For the text-containing cell, return its midpoint in (X, Y) coordinate format. 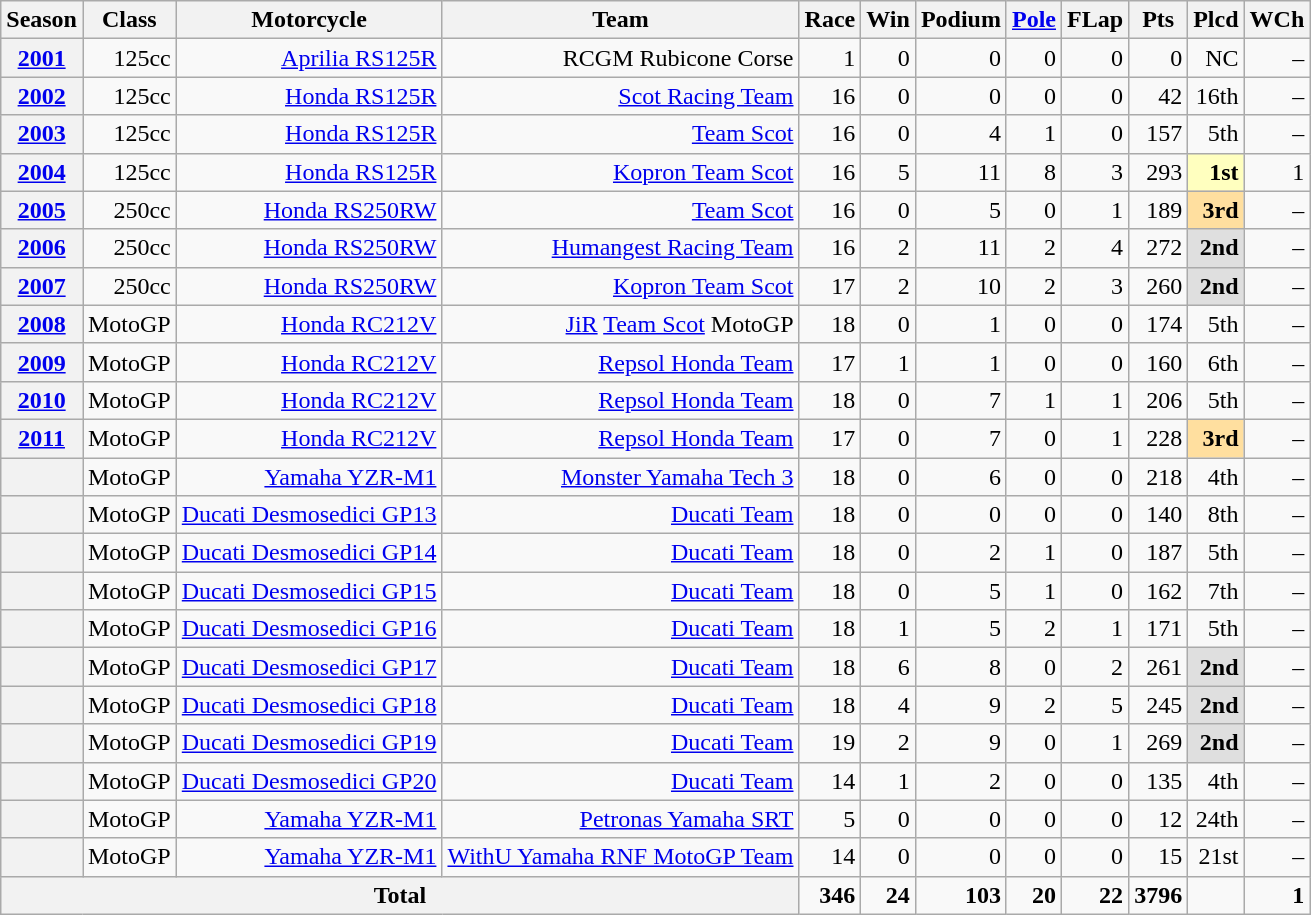
8th (1216, 515)
2011 (42, 438)
206 (1158, 400)
218 (1158, 477)
Class (129, 20)
2004 (42, 172)
293 (1158, 172)
12 (1158, 819)
Petronas Yamaha SRT (620, 819)
2009 (42, 362)
171 (1158, 629)
Win (888, 20)
JiR Team Scot MotoGP (620, 324)
15 (1158, 857)
WithU Yamaha RNF MotoGP Team (620, 857)
Pole (1034, 20)
2001 (42, 58)
24 (888, 895)
189 (1158, 210)
Ducati Desmosedici GP17 (309, 667)
22 (1096, 895)
Ducati Desmosedici GP20 (309, 781)
Ducati Desmosedici GP14 (309, 553)
Ducati Desmosedici GP18 (309, 705)
Aprilia RS125R (309, 58)
2006 (42, 248)
RCGM Rubicone Corse (620, 58)
NC (1216, 58)
269 (1158, 743)
2003 (42, 134)
Race (830, 20)
42 (1158, 96)
Ducati Desmosedici GP13 (309, 515)
FLap (1096, 20)
187 (1158, 553)
Monster Yamaha Tech 3 (620, 477)
Team (620, 20)
157 (1158, 134)
245 (1158, 705)
2002 (42, 96)
Pts (1158, 20)
162 (1158, 591)
19 (830, 743)
140 (1158, 515)
Podium (960, 20)
260 (1158, 286)
Motorcycle (309, 20)
Ducati Desmosedici GP15 (309, 591)
10 (960, 286)
2005 (42, 210)
WCh (1277, 20)
Total (400, 895)
2008 (42, 324)
135 (1158, 781)
21st (1216, 857)
103 (960, 895)
Ducati Desmosedici GP16 (309, 629)
Season (42, 20)
Ducati Desmosedici GP19 (309, 743)
3796 (1158, 895)
160 (1158, 362)
6th (1216, 362)
7th (1216, 591)
24th (1216, 819)
Humangest Racing Team (620, 248)
2010 (42, 400)
1st (1216, 172)
2007 (42, 286)
174 (1158, 324)
20 (1034, 895)
228 (1158, 438)
346 (830, 895)
Plcd (1216, 20)
Scot Racing Team (620, 96)
261 (1158, 667)
16th (1216, 96)
272 (1158, 248)
